Locate the cell with the specified text and output its (x, y) center coordinate. 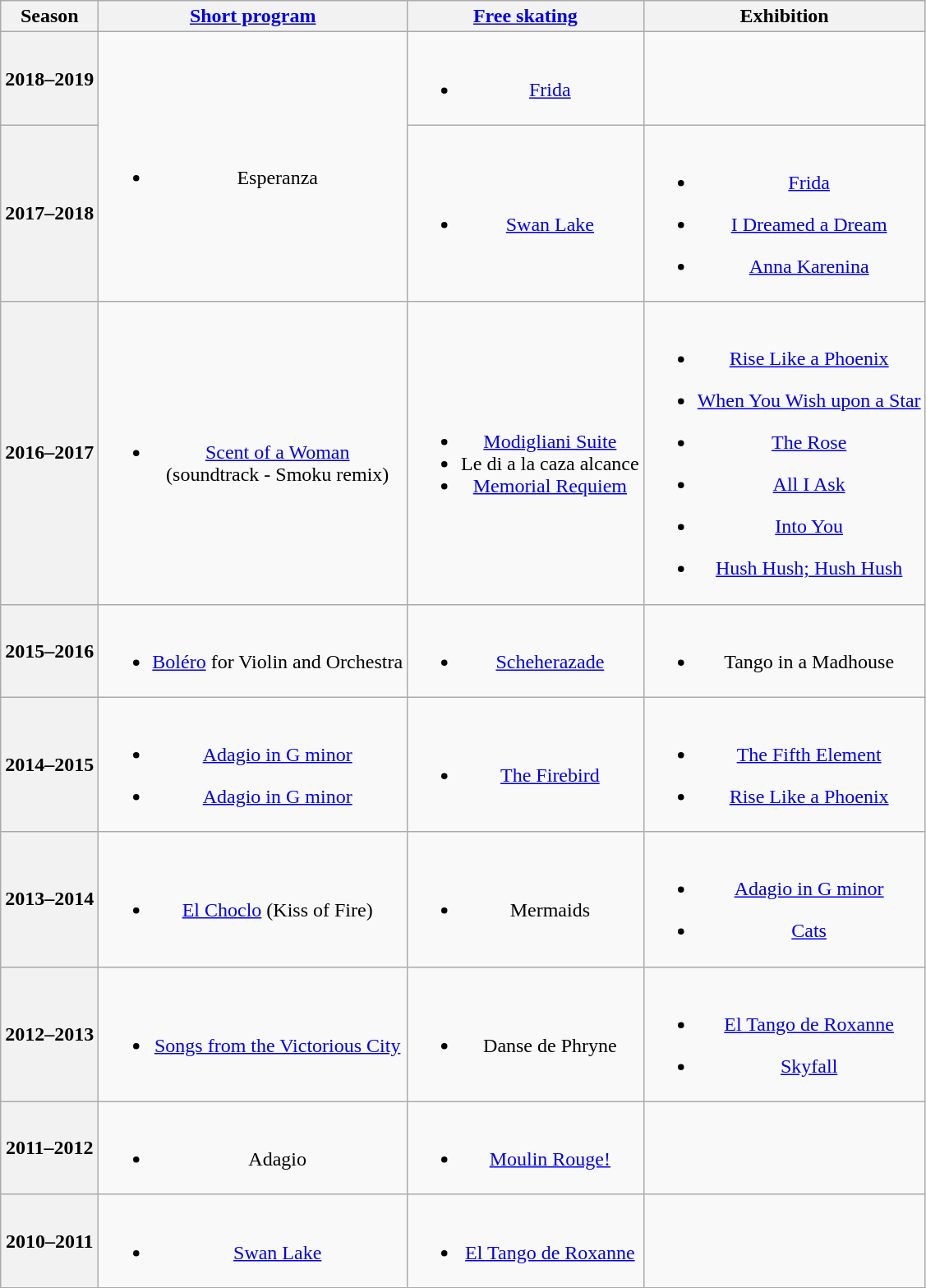
2017–2018 (49, 214)
Moulin Rouge! (526, 1147)
Free skating (526, 16)
Rise Like a Phoenix When You Wish upon a Star The Rose All I Ask Into You Hush Hush; Hush Hush (784, 453)
2011–2012 (49, 1147)
2013–2014 (49, 899)
Scheherazade (526, 651)
Scent of a Woman (soundtrack - Smoku remix) (253, 453)
2018–2019 (49, 79)
El Tango de Roxanne (526, 1241)
Songs from the Victorious City (253, 1034)
Season (49, 16)
Mermaids (526, 899)
Esperanza (253, 167)
Modigliani Suite Le di a la caza alcance Memorial Requiem (526, 453)
2015–2016 (49, 651)
The Fifth Element Rise Like a Phoenix (784, 764)
Boléro for Violin and Orchestra (253, 651)
2014–2015 (49, 764)
2012–2013 (49, 1034)
Tango in a Madhouse (784, 651)
El Tango de Roxanne Skyfall (784, 1034)
Short program (253, 16)
Frida I Dreamed a Dream Anna Karenina (784, 214)
Exhibition (784, 16)
Adagio in G minor Adagio in G minor (253, 764)
Frida (526, 79)
Adagio in G minor Cats (784, 899)
The Firebird (526, 764)
Danse de Phryne (526, 1034)
El Choclo (Kiss of Fire) (253, 899)
Adagio (253, 1147)
2010–2011 (49, 1241)
2016–2017 (49, 453)
